Scan for the cell matching the given text and deliver its (x, y) coordinate at center. 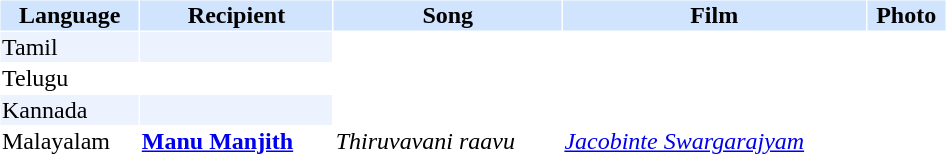
Kannada (69, 110)
Photo (906, 15)
Telugu (69, 79)
Song (448, 15)
Language (69, 15)
Tamil (69, 47)
Recipient (236, 15)
Film (714, 15)
